Determine the (x, y) coordinate at the center of the cell enclosing the given text.  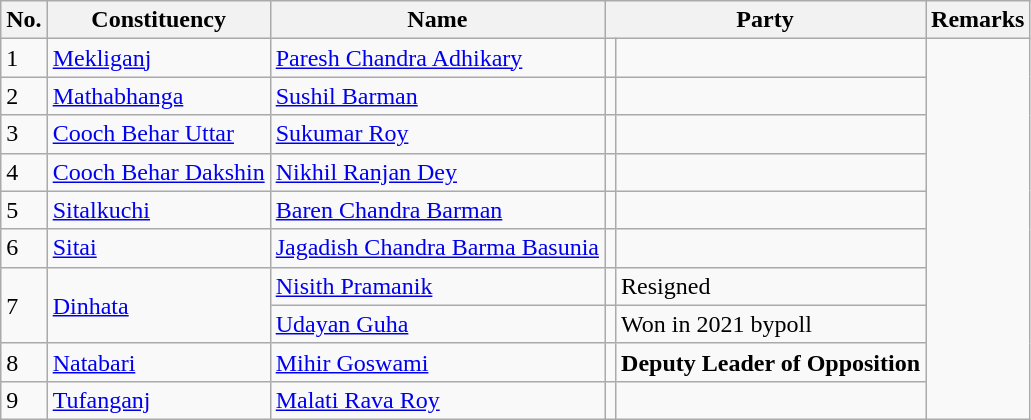
3 (24, 134)
Mekliganj (158, 58)
2 (24, 96)
Udayan Guha (437, 324)
Jagadish Chandra Barma Basunia (437, 248)
Dinhata (158, 305)
Sitai (158, 248)
1 (24, 58)
Sukumar Roy (437, 134)
Natabari (158, 362)
Name (437, 20)
Party (764, 20)
Malati Rava Roy (437, 400)
Baren Chandra Barman (437, 210)
4 (24, 172)
Cooch Behar Uttar (158, 134)
Remarks (978, 20)
Tufanganj (158, 400)
7 (24, 305)
Constituency (158, 20)
9 (24, 400)
Won in 2021 bypoll (771, 324)
Mathabhanga (158, 96)
Sitalkuchi (158, 210)
Deputy Leader of Opposition (771, 362)
Nikhil Ranjan Dey (437, 172)
8 (24, 362)
6 (24, 248)
5 (24, 210)
No. (24, 20)
Mihir Goswami (437, 362)
Paresh Chandra Adhikary (437, 58)
Nisith Pramanik (437, 286)
Sushil Barman (437, 96)
Resigned (771, 286)
Cooch Behar Dakshin (158, 172)
